Output the [x, y] coordinate of the center of the cell containing the given text.  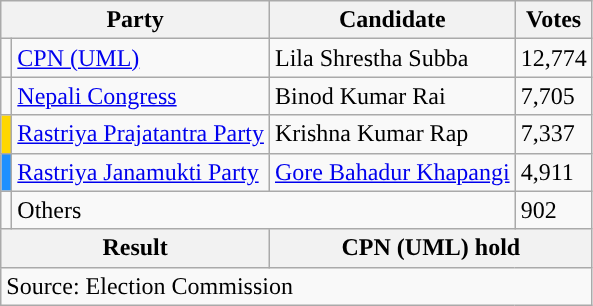
7,705 [554, 96]
Lila Shrestha Subba [392, 58]
4,911 [554, 172]
Result [136, 248]
Nepali Congress [141, 96]
Gore Bahadur Khapangi [392, 172]
Source: Election Commission [296, 286]
Party [136, 20]
Others [264, 210]
902 [554, 210]
CPN (UML) [141, 58]
12,774 [554, 58]
Votes [554, 20]
CPN (UML) hold [430, 248]
Krishna Kumar Rap [392, 134]
Candidate [392, 20]
Rastriya Janamukti Party [141, 172]
Rastriya Prajatantra Party [141, 134]
Binod Kumar Rai [392, 96]
7,337 [554, 134]
